From the cell containing the given text, extract its center point as (X, Y) coordinate. 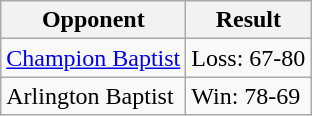
Champion Baptist (94, 58)
Win: 78-69 (248, 96)
Arlington Baptist (94, 96)
Result (248, 20)
Loss: 67-80 (248, 58)
Opponent (94, 20)
